From the cell containing the given text, extract its center point as [x, y] coordinate. 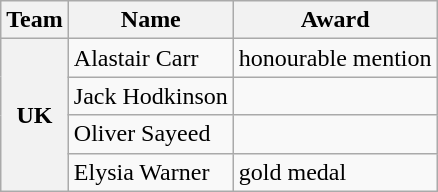
Oliver Sayeed [150, 134]
gold medal [335, 172]
honourable mention [335, 58]
Elysia Warner [150, 172]
Alastair Carr [150, 58]
Team [35, 20]
UK [35, 115]
Jack Hodkinson [150, 96]
Name [150, 20]
Award [335, 20]
